Identify which cell holds the provided text, then report its (x, y) central coordinate. 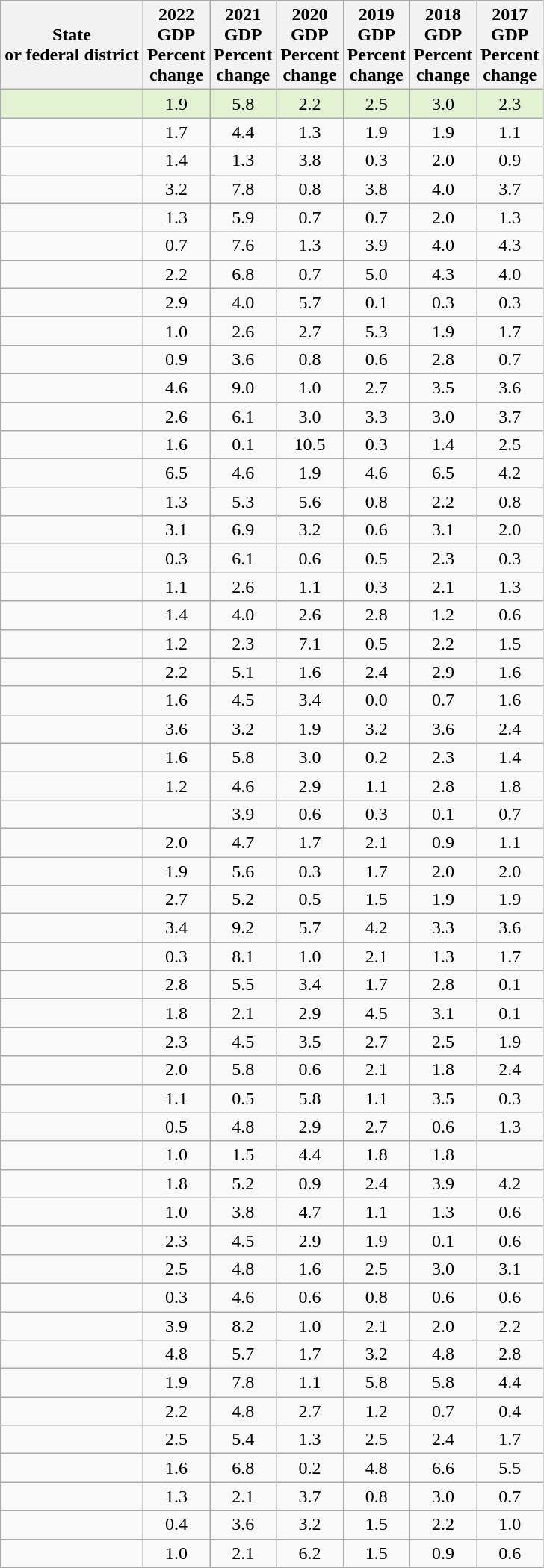
6.6 (442, 1468)
7.1 (309, 644)
6.2 (309, 1553)
5.1 (244, 672)
8.1 (244, 956)
2019GDPPercentchange (377, 45)
9.0 (244, 388)
5.0 (377, 274)
8.2 (244, 1325)
9.2 (244, 928)
2018GDPPercentchange (442, 45)
2021GDPPercentchange (244, 45)
5.4 (244, 1440)
6.9 (244, 530)
7.6 (244, 246)
2022GDPPercentchange (176, 45)
State or federal district (72, 45)
10.5 (309, 445)
5.9 (244, 217)
0.0 (377, 700)
2017GDPPercentchange (510, 45)
2020GDPPercentchange (309, 45)
